Identify which cell holds the provided text, then report its (X, Y) central coordinate. 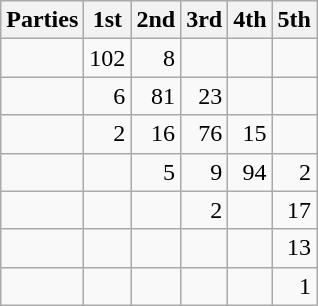
5 (156, 172)
6 (108, 96)
5th (294, 20)
102 (108, 58)
3rd (204, 20)
16 (156, 134)
2nd (156, 20)
13 (294, 248)
1 (294, 286)
8 (156, 58)
17 (294, 210)
94 (250, 172)
1st (108, 20)
9 (204, 172)
4th (250, 20)
23 (204, 96)
15 (250, 134)
76 (204, 134)
81 (156, 96)
Parties (42, 20)
